Output the [x, y] coordinate of the center of the cell containing the given text.  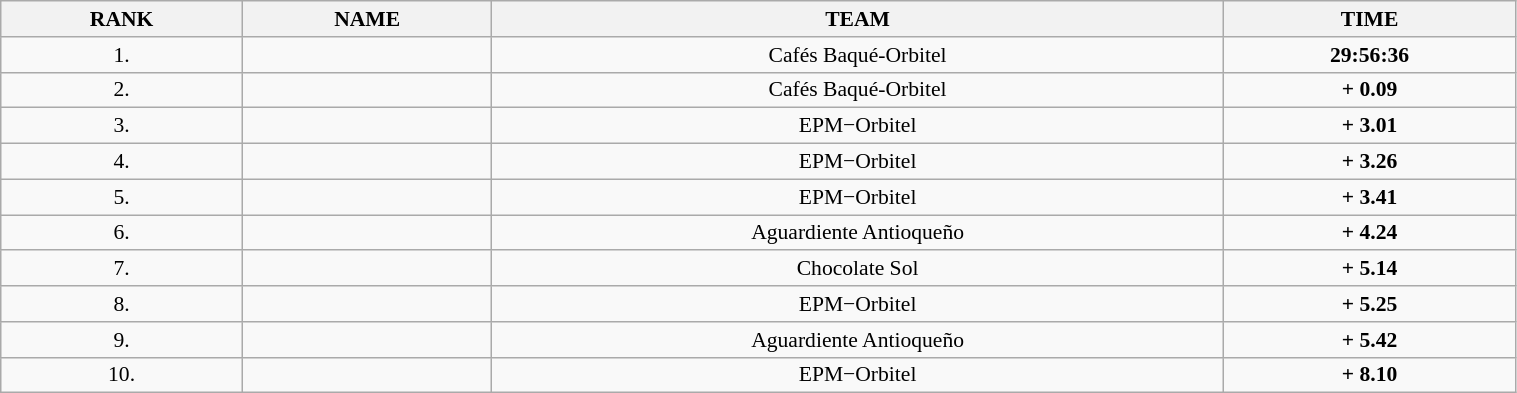
+ 5.42 [1370, 340]
6. [122, 233]
Chocolate Sol [858, 269]
+ 5.25 [1370, 304]
9. [122, 340]
RANK [122, 19]
4. [122, 162]
TIME [1370, 19]
1. [122, 55]
NAME [367, 19]
2. [122, 90]
+ 8.10 [1370, 375]
+ 0.09 [1370, 90]
TEAM [858, 19]
+ 5.14 [1370, 269]
+ 3.26 [1370, 162]
8. [122, 304]
7. [122, 269]
29:56:36 [1370, 55]
10. [122, 375]
+ 4.24 [1370, 233]
+ 3.41 [1370, 197]
+ 3.01 [1370, 126]
3. [122, 126]
5. [122, 197]
